Return the (X, Y) coordinate for the center point of the cell that contains the specified text.  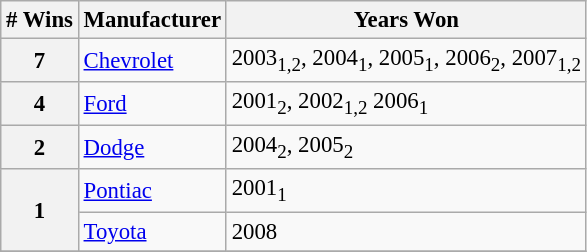
7 (40, 61)
Ford (152, 104)
4 (40, 104)
Pontiac (152, 191)
20031,2, 20041, 20051, 20062, 20071,2 (406, 61)
2 (40, 148)
Chevrolet (152, 61)
2008 (406, 232)
20042, 20052 (406, 148)
Dodge (152, 148)
Toyota (152, 232)
Manufacturer (152, 20)
# Wins (40, 20)
1 (40, 210)
20011 (406, 191)
Years Won (406, 20)
20012, 20021,2 20061 (406, 104)
